Determine the [X, Y] coordinate at the center of the cell enclosing the given text.  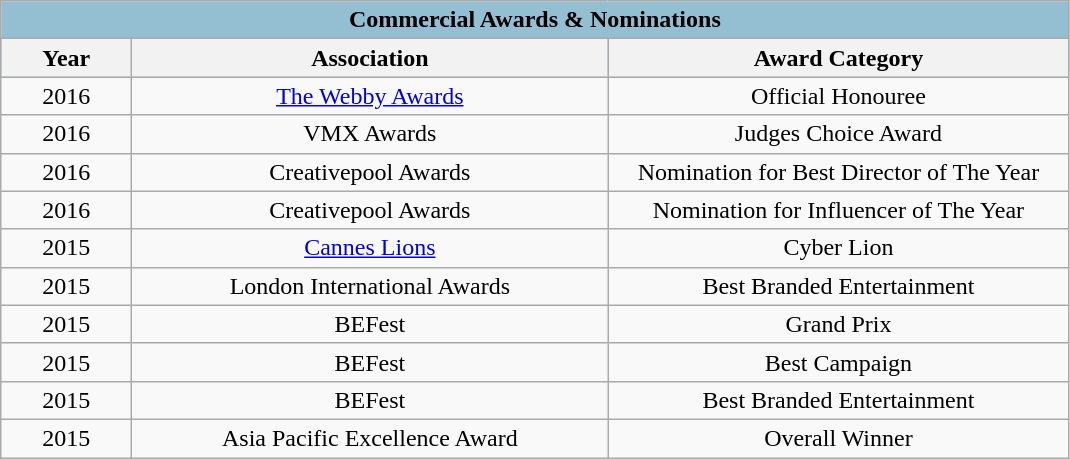
Commercial Awards & Nominations [535, 20]
VMX Awards [370, 134]
Year [66, 58]
Nomination for Influencer of The Year [838, 210]
Nomination for Best Director of The Year [838, 172]
Grand Prix [838, 324]
Association [370, 58]
Cyber Lion [838, 248]
Cannes Lions [370, 248]
Best Campaign [838, 362]
Asia Pacific Excellence Award [370, 438]
Judges Choice Award [838, 134]
The Webby Awards [370, 96]
Official Honouree [838, 96]
London International Awards [370, 286]
Overall Winner [838, 438]
Award Category [838, 58]
